Detect which cell encompasses the target text, then output its [x, y] center coordinate. 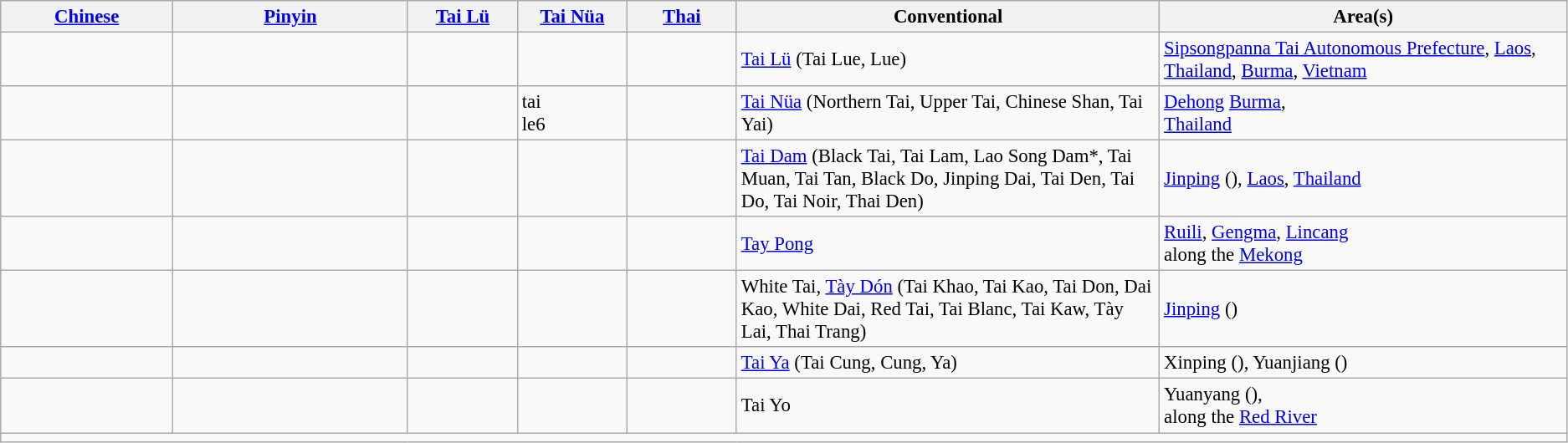
Dehong Burma,Thailand [1364, 114]
Conventional [947, 17]
Tai Lü [462, 17]
Sipsongpanna Tai Autonomous Prefecture, Laos, Thailand, Burma, Vietnam [1364, 60]
taile6 [572, 114]
Jinping (), Laos, Thailand [1364, 179]
Ruili, Gengma, Lincangalong the Mekong [1364, 244]
Tai Ya (Tai Cung, Cung, Ya) [947, 364]
Tai Dam (Black Tai, Tai Lam, Lao Song Dam*, Tai Muan, Tai Tan, Black Do, Jinping Dai, Tai Den, Tai Do, Tai Noir, Thai Den) [947, 179]
Tay Pong [947, 244]
Tai Lü (Tai Lue, Lue) [947, 60]
White Tai, Tày Dón (Tai Khao, Tai Kao, Tai Don, Dai Kao, White Dai, Red Tai, Tai Blanc, Tai Kaw, Tày Lai, Thai Trang) [947, 309]
Tai Nüa [572, 17]
Thai [681, 17]
Jinping () [1364, 309]
Area(s) [1364, 17]
Pinyin [291, 17]
Tai Yo [947, 406]
Xinping (), Yuanjiang () [1364, 364]
Chinese [87, 17]
Tai Nüa (Northern Tai, Upper Tai, Chinese Shan, Tai Yai) [947, 114]
Yuanyang (),along the Red River [1364, 406]
